Pinpoint the cell where the given text exists, returning its [X, Y] midpoint coordinate. 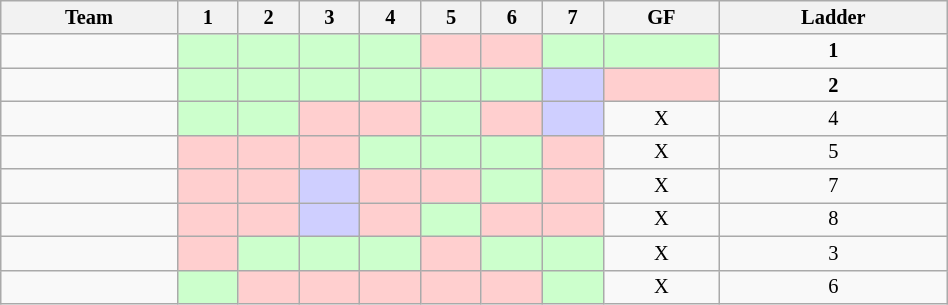
Ladder [834, 17]
Team [90, 17]
8 [834, 219]
GF [661, 17]
